Find where the given text appears and provide that cell's center as [X, Y] coordinate. 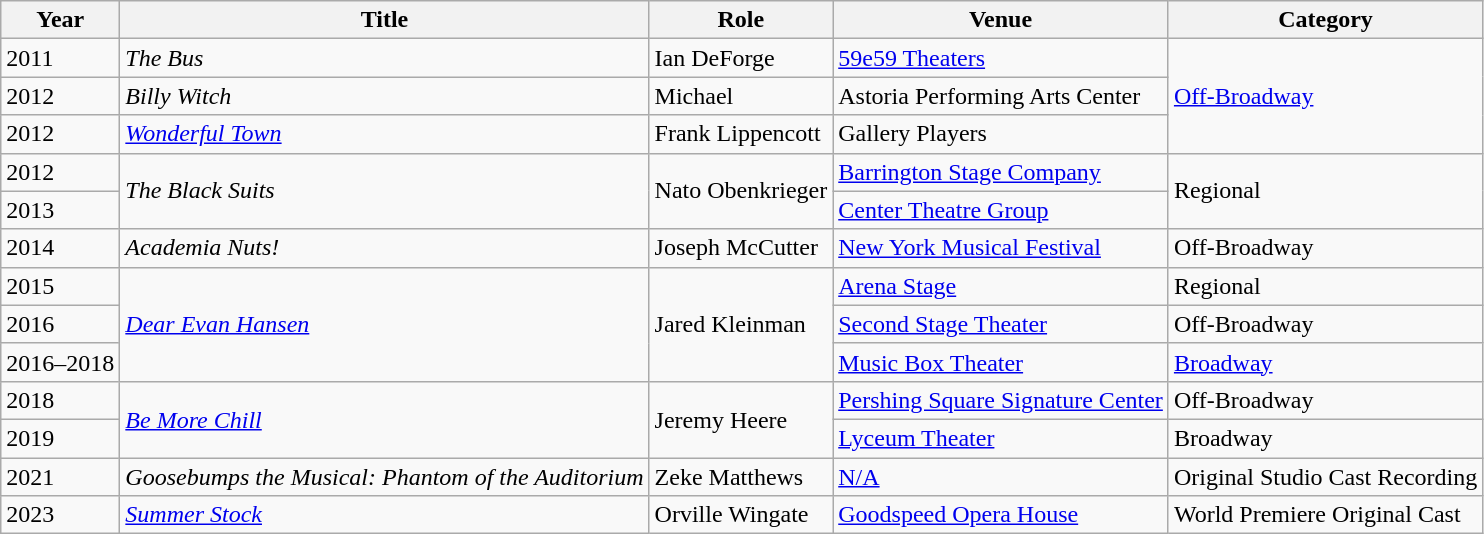
Goodspeed Opera House [1001, 515]
Academia Nuts! [384, 248]
Venue [1001, 20]
Jared Kleinman [741, 324]
Jeremy Heere [741, 419]
Gallery Players [1001, 134]
2014 [60, 248]
2016–2018 [60, 362]
Summer Stock [384, 515]
Title [384, 20]
The Bus [384, 58]
Zeke Matthews [741, 477]
59e59 Theaters [1001, 58]
Wonderful Town [384, 134]
2011 [60, 58]
2019 [60, 438]
Astoria Performing Arts Center [1001, 96]
Pershing Square Signature Center [1001, 400]
Ian DeForge [741, 58]
Original Studio Cast Recording [1325, 477]
N/A [1001, 477]
Category [1325, 20]
Second Stage Theater [1001, 324]
Nato Obenkrieger [741, 191]
Be More Chill [384, 419]
2018 [60, 400]
Lyceum Theater [1001, 438]
New York Musical Festival [1001, 248]
Joseph McCutter [741, 248]
Billy Witch [384, 96]
Center Theatre Group [1001, 210]
Role [741, 20]
2021 [60, 477]
Frank Lippencott [741, 134]
World Premiere Original Cast [1325, 515]
Music Box Theater [1001, 362]
Orville Wingate [741, 515]
Arena Stage [1001, 286]
Michael [741, 96]
2015 [60, 286]
Dear Evan Hansen [384, 324]
Barrington Stage Company [1001, 172]
2013 [60, 210]
Year [60, 20]
2023 [60, 515]
Goosebumps the Musical: Phantom of the Auditorium [384, 477]
The Black Suits [384, 191]
2016 [60, 324]
